Locate the cell with the specified text and output its (X, Y) center coordinate. 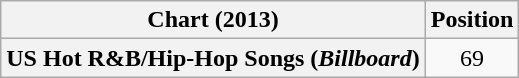
Chart (2013) (213, 20)
Position (472, 20)
US Hot R&B/Hip-Hop Songs (Billboard) (213, 58)
69 (472, 58)
